Return [X, Y] of the center of cell containing provided text 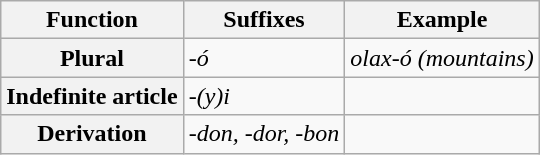
olax-ó (mountains) [442, 58]
Example [442, 20]
Suffixes [264, 20]
-(y)i [264, 96]
Function [92, 20]
-ó [264, 58]
Derivation [92, 134]
-don, -dor, -bon [264, 134]
Plural [92, 58]
Indefinite article [92, 96]
